Scan for the cell matching the given text and deliver its (x, y) coordinate at center. 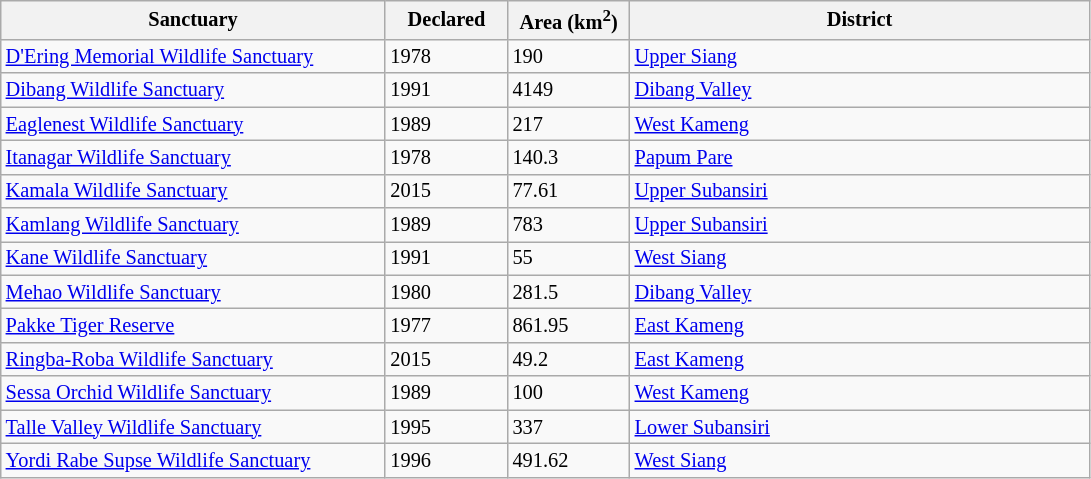
217 (569, 124)
1980 (446, 292)
Eaglenest Wildlife Sanctuary (194, 124)
Ringba-Roba Wildlife Sanctuary (194, 359)
1996 (446, 460)
Area (km2) (569, 20)
55 (569, 258)
140.3 (569, 157)
Mehao Wildlife Sanctuary (194, 292)
Sanctuary (194, 20)
100 (569, 393)
Talle Valley Wildlife Sanctuary (194, 427)
190 (569, 56)
Kane Wildlife Sanctuary (194, 258)
Upper Siang (860, 56)
1977 (446, 326)
49.2 (569, 359)
Pakke Tiger Reserve (194, 326)
783 (569, 225)
Kamala Wildlife Sanctuary (194, 191)
Declared (446, 20)
Dibang Wildlife Sanctuary (194, 90)
Lower Subansiri (860, 427)
1995 (446, 427)
District (860, 20)
491.62 (569, 460)
337 (569, 427)
861.95 (569, 326)
Yordi Rabe Supse Wildlife Sanctuary (194, 460)
Papum Pare (860, 157)
77.61 (569, 191)
Kamlang Wildlife Sanctuary (194, 225)
4149 (569, 90)
Itanagar Wildlife Sanctuary (194, 157)
281.5 (569, 292)
D'Ering Memorial Wildlife Sanctuary (194, 56)
Sessa Orchid Wildlife Sanctuary (194, 393)
